Return [x, y] of the center of cell containing provided text 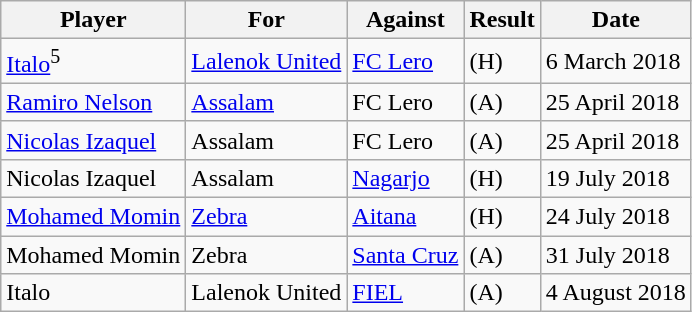
31 July 2018 [616, 255]
Italo [94, 293]
19 July 2018 [616, 178]
Aitana [406, 217]
Player [94, 20]
FIEL [406, 293]
Result [502, 20]
4 August 2018 [616, 293]
Ramiro Nelson [94, 102]
24 July 2018 [616, 217]
6 March 2018 [616, 62]
For [266, 20]
Italo5 [94, 62]
Against [406, 20]
Date [616, 20]
Nagarjo [406, 178]
Santa Cruz [406, 255]
